Detect which cell encompasses the target text, then output its (X, Y) center coordinate. 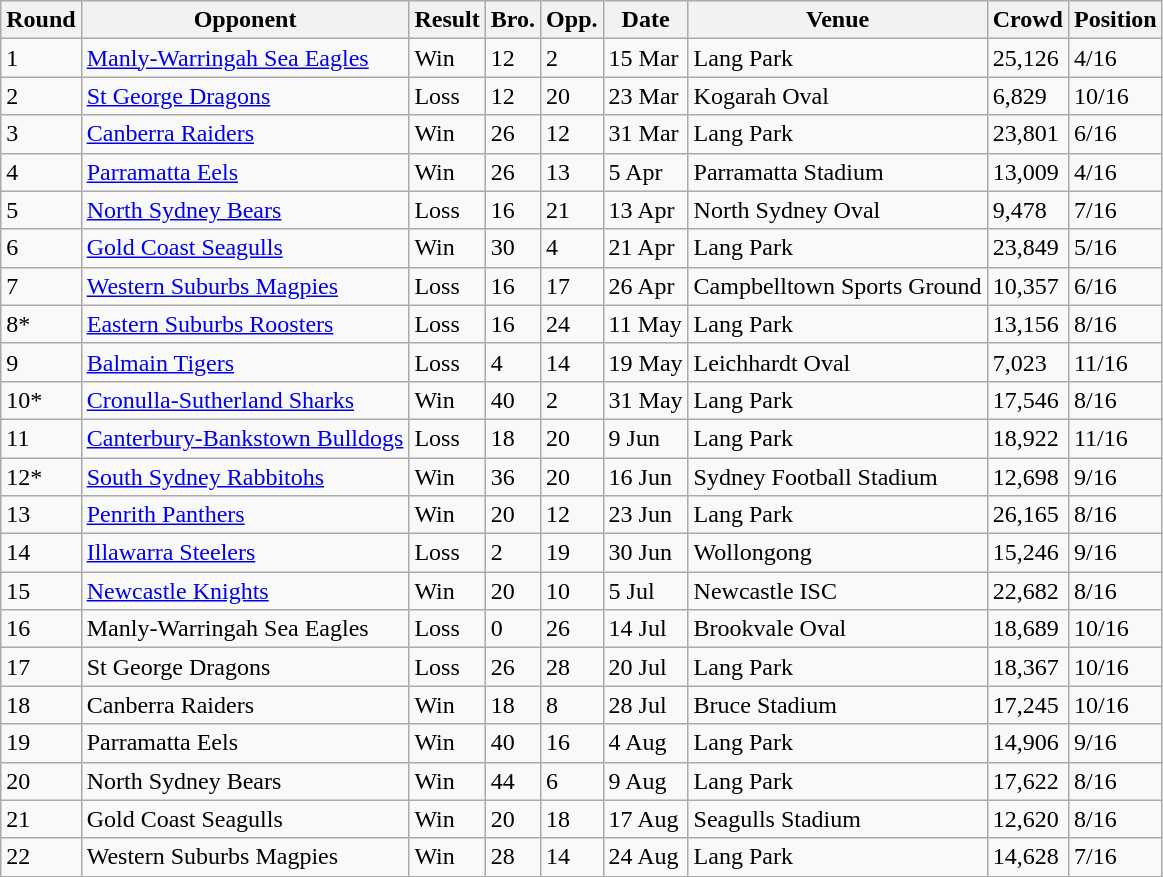
9 (41, 362)
1 (41, 58)
14,906 (1028, 743)
5/16 (1115, 248)
23 Mar (646, 96)
12* (41, 477)
18,367 (1028, 667)
24 (572, 324)
Bro. (512, 20)
Eastern Suburbs Roosters (245, 324)
Cronulla-Sutherland Sharks (245, 400)
Penrith Panthers (245, 515)
Opponent (245, 20)
15 Mar (646, 58)
17 Aug (646, 819)
16 Jun (646, 477)
8* (41, 324)
17,622 (1028, 781)
Brookvale Oval (838, 629)
22 (41, 857)
3 (41, 134)
22,682 (1028, 591)
Leichhardt Oval (838, 362)
17,245 (1028, 705)
10 (572, 591)
23 Jun (646, 515)
Bruce Stadium (838, 705)
14 Jul (646, 629)
Seagulls Stadium (838, 819)
31 May (646, 400)
23,801 (1028, 134)
Kogarah Oval (838, 96)
Crowd (1028, 20)
31 Mar (646, 134)
10* (41, 400)
24 Aug (646, 857)
Sydney Football Stadium (838, 477)
26,165 (1028, 515)
South Sydney Rabbitohs (245, 477)
Parramatta Stadium (838, 172)
44 (512, 781)
15 (41, 591)
11 May (646, 324)
Newcastle ISC (838, 591)
13 Apr (646, 210)
Campbelltown Sports Ground (838, 286)
7,023 (1028, 362)
Canterbury-Bankstown Bulldogs (245, 438)
26 Apr (646, 286)
Opp. (572, 20)
14,628 (1028, 857)
12,698 (1028, 477)
18,922 (1028, 438)
5 Jul (646, 591)
11 (41, 438)
5 Apr (646, 172)
30 (512, 248)
Round (41, 20)
28 Jul (646, 705)
9 Jun (646, 438)
9,478 (1028, 210)
18,689 (1028, 629)
20 Jul (646, 667)
9 Aug (646, 781)
25,126 (1028, 58)
13,156 (1028, 324)
30 Jun (646, 553)
13,009 (1028, 172)
Illawarra Steelers (245, 553)
Newcastle Knights (245, 591)
Date (646, 20)
5 (41, 210)
36 (512, 477)
0 (512, 629)
15,246 (1028, 553)
North Sydney Oval (838, 210)
Balmain Tigers (245, 362)
7 (41, 286)
Wollongong (838, 553)
12,620 (1028, 819)
4 Aug (646, 743)
Position (1115, 20)
Result (447, 20)
10,357 (1028, 286)
17,546 (1028, 400)
23,849 (1028, 248)
Venue (838, 20)
8 (572, 705)
6,829 (1028, 96)
21 Apr (646, 248)
19 May (646, 362)
